Capture the cell that displays the provided text and extract its (X, Y) central coordinate. 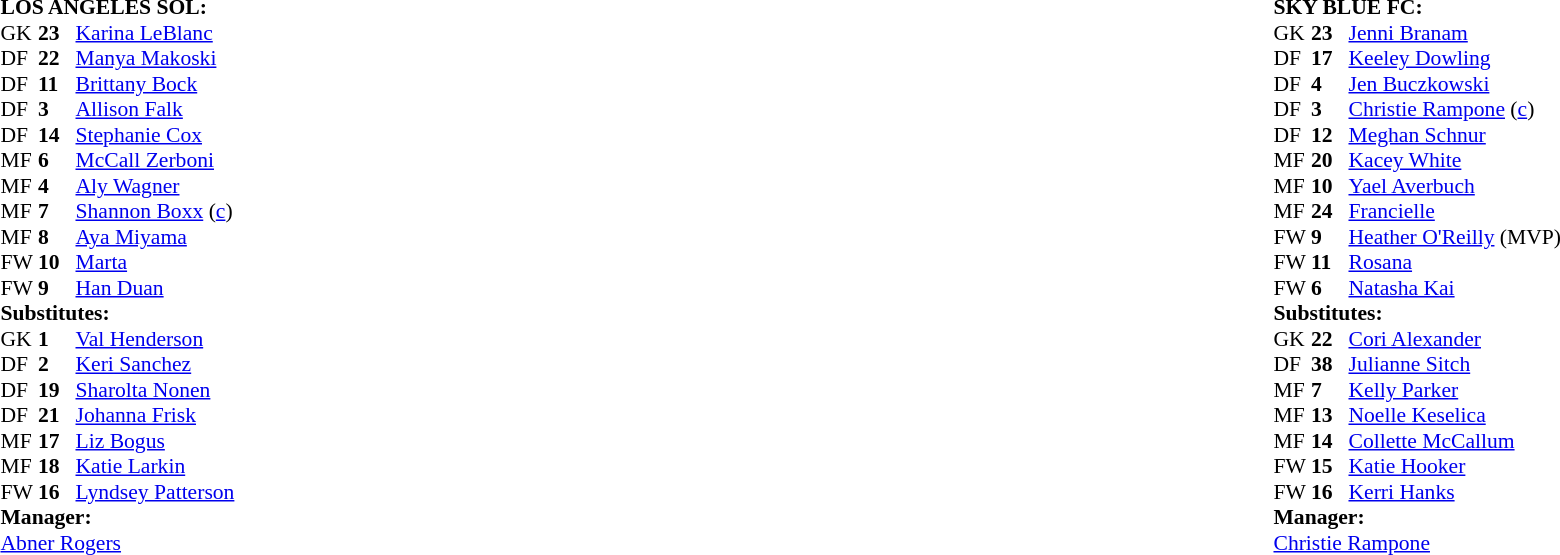
1 (57, 339)
Brittany Bock (156, 84)
21 (57, 415)
19 (57, 390)
McCall Zerboni (156, 161)
Aya Miyama (156, 237)
13 (1330, 415)
Manya Makoski (156, 59)
15 (1330, 467)
Aly Wagner (156, 186)
8 (57, 237)
Val Henderson (156, 339)
Keri Sanchez (156, 365)
Marta (156, 263)
2 (57, 365)
Stephanie Cox (156, 135)
12 (1330, 135)
20 (1330, 161)
38 (1330, 365)
Manager: (117, 517)
Substitutes: (117, 313)
Han Duan (156, 288)
18 (57, 467)
Liz Bogus (156, 441)
Katie Larkin (156, 467)
Lyndsey Patterson (156, 492)
Shannon Boxx (c) (156, 211)
Sharolta Nonen (156, 390)
Allison Falk (156, 109)
Karina LeBlanc (156, 33)
24 (1330, 211)
Johanna Frisk (156, 415)
